For the text-containing cell, return its midpoint in [x, y] coordinate format. 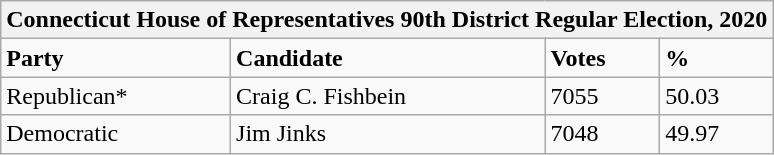
7055 [602, 96]
49.97 [716, 134]
Party [116, 58]
Jim Jinks [388, 134]
Craig C. Fishbein [388, 96]
50.03 [716, 96]
% [716, 58]
Votes [602, 58]
Democratic [116, 134]
7048 [602, 134]
Candidate [388, 58]
Connecticut House of Representatives 90th District Regular Election, 2020 [387, 20]
Republican* [116, 96]
